Return the (X, Y) coordinate for the center point of the cell that contains the specified text.  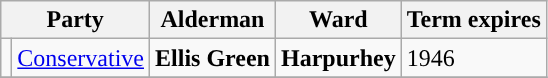
Alderman (213, 20)
Conservative (81, 58)
Harpurhey (338, 58)
Term expires (474, 20)
1946 (474, 58)
Party (76, 20)
Ward (338, 20)
Ellis Green (213, 58)
